Return (x, y) of the center of cell containing provided text 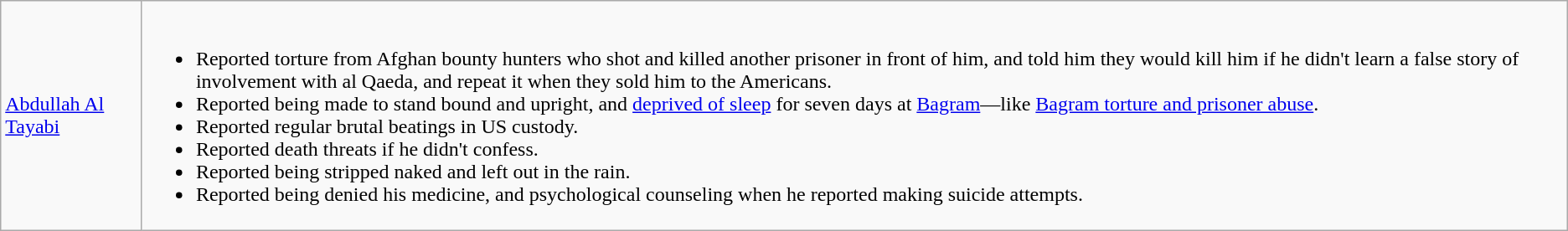
Abdullah Al Tayabi (71, 116)
